For the text-containing cell, return its midpoint in (X, Y) coordinate format. 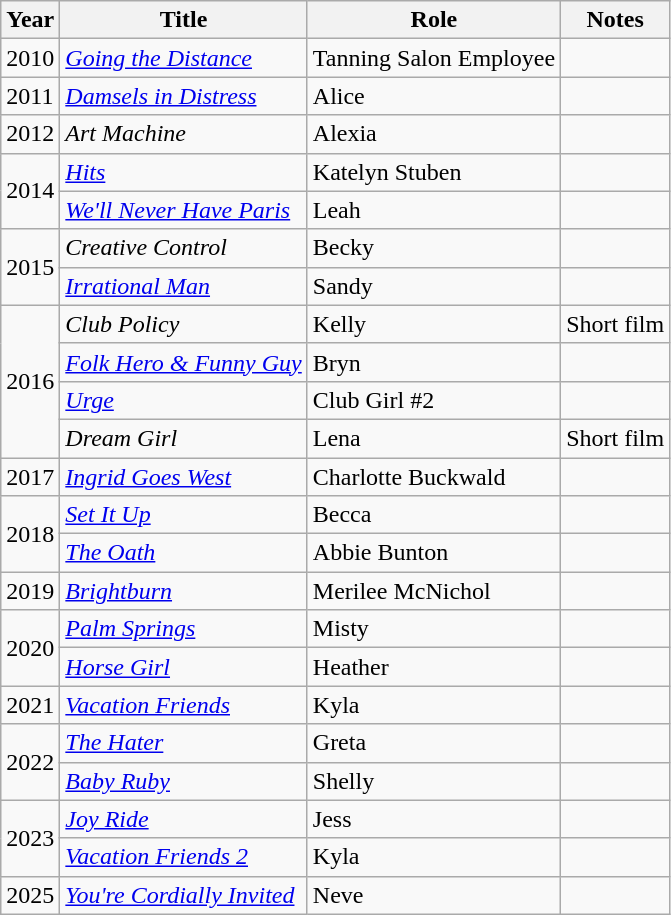
Misty (434, 629)
Irrational Man (184, 286)
Club Policy (184, 324)
Club Girl #2 (434, 400)
Baby Ruby (184, 781)
Brightburn (184, 591)
Neve (434, 895)
Becca (434, 515)
The Hater (184, 743)
Year (30, 20)
Urge (184, 400)
Alexia (434, 134)
Vacation Friends 2 (184, 857)
2014 (30, 191)
You're Cordially Invited (184, 895)
Joy Ride (184, 819)
Damsels in Distress (184, 96)
Ingrid Goes West (184, 477)
Tanning Salon Employee (434, 58)
Notes (616, 20)
Bryn (434, 362)
Vacation Friends (184, 705)
2020 (30, 648)
Merilee McNichol (434, 591)
2019 (30, 591)
Lena (434, 438)
2016 (30, 381)
Set It Up (184, 515)
Palm Springs (184, 629)
Hits (184, 172)
Kelly (434, 324)
We'll Never Have Paris (184, 210)
2022 (30, 762)
2015 (30, 267)
Art Machine (184, 134)
2012 (30, 134)
Sandy (434, 286)
2025 (30, 895)
Shelly (434, 781)
Role (434, 20)
Jess (434, 819)
Folk Hero & Funny Guy (184, 362)
Horse Girl (184, 667)
Heather (434, 667)
Dream Girl (184, 438)
2021 (30, 705)
Charlotte Buckwald (434, 477)
2017 (30, 477)
Greta (434, 743)
Title (184, 20)
2023 (30, 838)
Going the Distance (184, 58)
Leah (434, 210)
2010 (30, 58)
Katelyn Stuben (434, 172)
2018 (30, 534)
Creative Control (184, 248)
2011 (30, 96)
The Oath (184, 553)
Alice (434, 96)
Becky (434, 248)
Abbie Bunton (434, 553)
